Extract the [x, y] coordinate from the center of the cell holding the provided text.  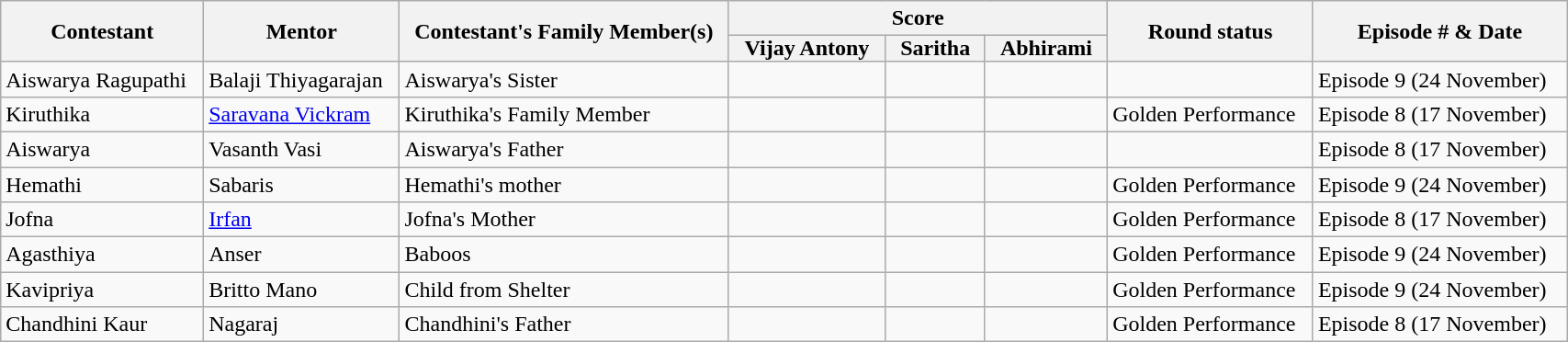
Irfan [301, 220]
Aiswarya Ragupathi [103, 79]
Agasthiya [103, 255]
Kiruthika [103, 114]
Hemathi's mother [564, 185]
Britto Mano [301, 290]
Contestant [103, 31]
Baboos [564, 255]
Chandhini's Father [564, 325]
Aiswarya's Father [564, 149]
Jofna's Mother [564, 220]
Kiruthika's Family Member [564, 114]
Aiswarya's Sister [564, 79]
Balaji Thiyagarajan [301, 79]
Mentor [301, 31]
Contestant's Family Member(s) [564, 31]
Saritha [935, 49]
Saravana Vickram [301, 114]
Aiswarya [103, 149]
Child from Shelter [564, 290]
Nagaraj [301, 325]
Chandhini Kaur [103, 325]
Jofna [103, 220]
Vijay Antony [807, 49]
Kavipriya [103, 290]
Anser [301, 255]
Hemathi [103, 185]
Score [919, 18]
Sabaris [301, 185]
Episode # & Date [1439, 31]
Vasanth Vasi [301, 149]
Abhirami [1045, 49]
Round status [1211, 31]
